Identify which cell holds the provided text, then report its (x, y) central coordinate. 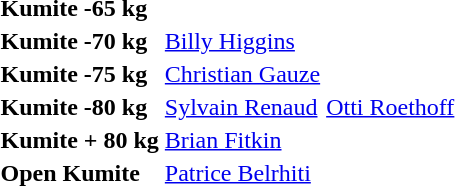
Billy Higgins (242, 41)
Christian Gauze (242, 74)
Sylvain Renaud (242, 107)
Brian Fitkin (242, 140)
